Search for the cell housing the specified text and yield its [X, Y] center coordinate. 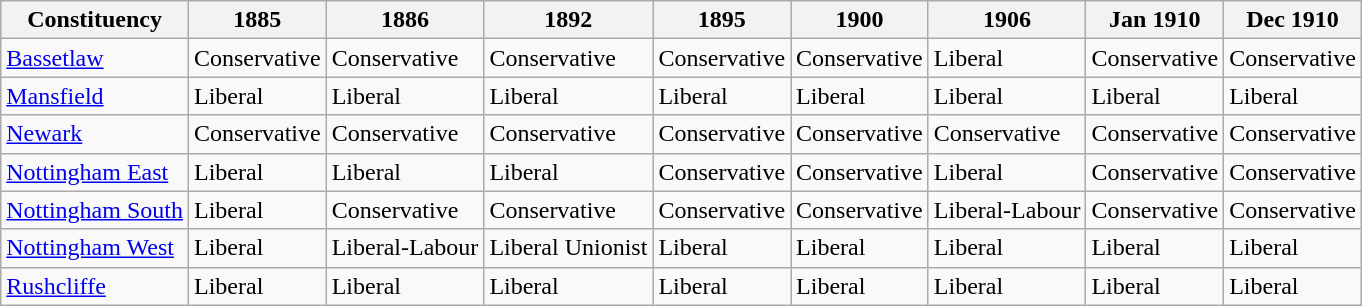
Nottingham East [95, 172]
1892 [568, 20]
1900 [860, 20]
Bassetlaw [95, 58]
1895 [722, 20]
Nottingham West [95, 248]
Dec 1910 [1293, 20]
1906 [1007, 20]
Constituency [95, 20]
Liberal Unionist [568, 248]
Nottingham South [95, 210]
1885 [257, 20]
Rushcliffe [95, 286]
Jan 1910 [1155, 20]
Newark [95, 134]
Mansfield [95, 96]
1886 [405, 20]
